Return [X, Y] of the center of cell containing provided text 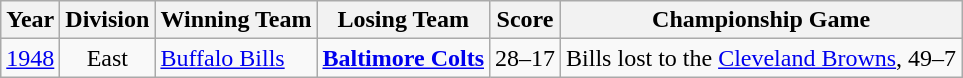
East [108, 58]
Buffalo Bills [236, 58]
Losing Team [404, 20]
Bills lost to the Cleveland Browns, 49–7 [762, 58]
Division [108, 20]
1948 [30, 58]
Score [526, 20]
Winning Team [236, 20]
Year [30, 20]
28–17 [526, 58]
Championship Game [762, 20]
Baltimore Colts [404, 58]
